Identify which cell holds the provided text, then report its (X, Y) central coordinate. 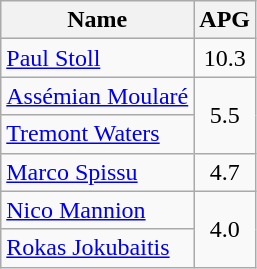
Rokas Jokubaitis (98, 248)
4.7 (225, 172)
Nico Mannion (98, 210)
Assémian Moularé (98, 96)
Marco Spissu (98, 172)
Name (98, 20)
10.3 (225, 58)
5.5 (225, 115)
APG (225, 20)
4.0 (225, 229)
Tremont Waters (98, 134)
Paul Stoll (98, 58)
